Scan for the cell matching the given text and deliver its (x, y) coordinate at center. 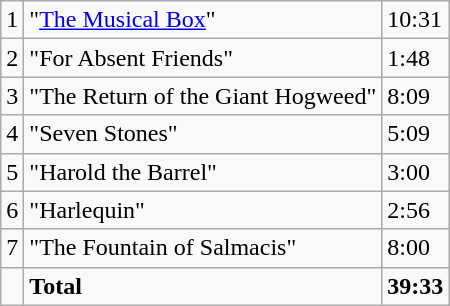
1 (12, 20)
"The Fountain of Salmacis" (203, 248)
4 (12, 134)
6 (12, 210)
2 (12, 58)
"Harlequin" (203, 210)
"Seven Stones" (203, 134)
7 (12, 248)
5:09 (416, 134)
10:31 (416, 20)
Total (203, 286)
"Harold the Barrel" (203, 172)
3 (12, 96)
8:00 (416, 248)
39:33 (416, 286)
"The Musical Box" (203, 20)
3:00 (416, 172)
"The Return of the Giant Hogweed" (203, 96)
2:56 (416, 210)
1:48 (416, 58)
8:09 (416, 96)
"For Absent Friends" (203, 58)
5 (12, 172)
